From the cell containing the given text, extract its center point as (x, y) coordinate. 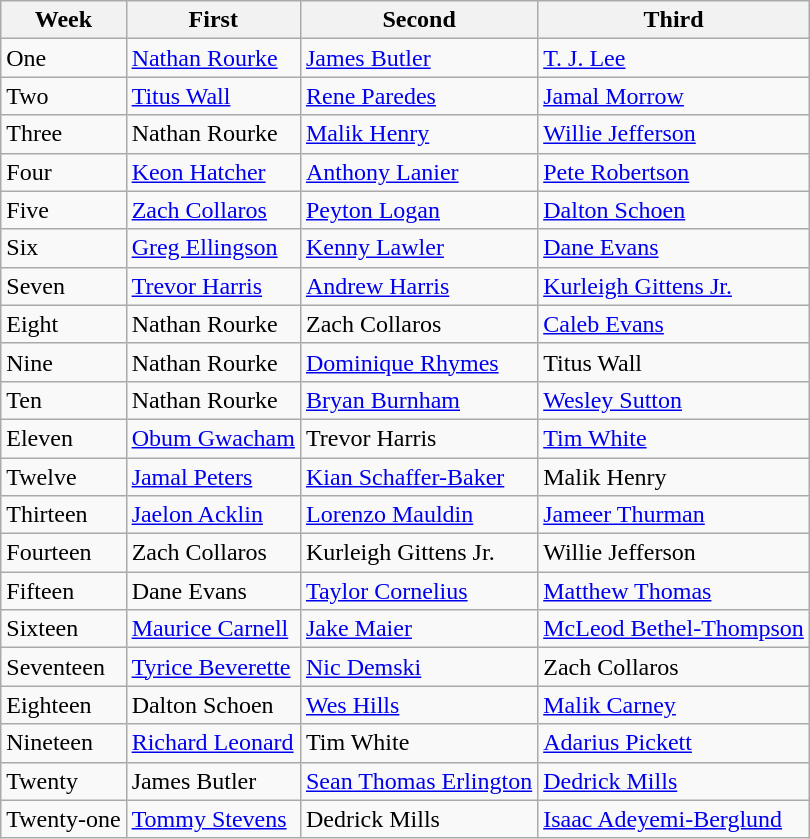
Richard Leonard (213, 743)
Third (674, 20)
Week (64, 20)
Six (64, 248)
Twenty (64, 781)
Twelve (64, 477)
Twenty-one (64, 819)
Isaac Adeyemi-Berglund (674, 819)
Wes Hills (418, 705)
Jake Maier (418, 629)
Four (64, 172)
Thirteen (64, 515)
Seven (64, 286)
Keon Hatcher (213, 172)
Jamal Peters (213, 477)
Fourteen (64, 553)
Nineteen (64, 743)
Jamal Morrow (674, 96)
Obum Gwacham (213, 438)
Dominique Rhymes (418, 362)
Eight (64, 324)
Anthony Lanier (418, 172)
McLeod Bethel-Thompson (674, 629)
Maurice Carnell (213, 629)
Eighteen (64, 705)
T. J. Lee (674, 58)
Sean Thomas Erlington (418, 781)
Lorenzo Mauldin (418, 515)
Nic Demski (418, 667)
Caleb Evans (674, 324)
Adarius Pickett (674, 743)
Taylor Cornelius (418, 591)
One (64, 58)
Malik Carney (674, 705)
Greg Ellingson (213, 248)
Bryan Burnham (418, 400)
Three (64, 134)
Sixteen (64, 629)
Ten (64, 400)
First (213, 20)
Tommy Stevens (213, 819)
Nine (64, 362)
Matthew Thomas (674, 591)
Tyrice Beverette (213, 667)
Eleven (64, 438)
Seventeen (64, 667)
Five (64, 210)
Kenny Lawler (418, 248)
Pete Robertson (674, 172)
Kian Schaffer-Baker (418, 477)
Second (418, 20)
Two (64, 96)
Wesley Sutton (674, 400)
Jaelon Acklin (213, 515)
Rene Paredes (418, 96)
Peyton Logan (418, 210)
Andrew Harris (418, 286)
Fifteen (64, 591)
Jameer Thurman (674, 515)
